Search for the cell housing the specified text and yield its [X, Y] center coordinate. 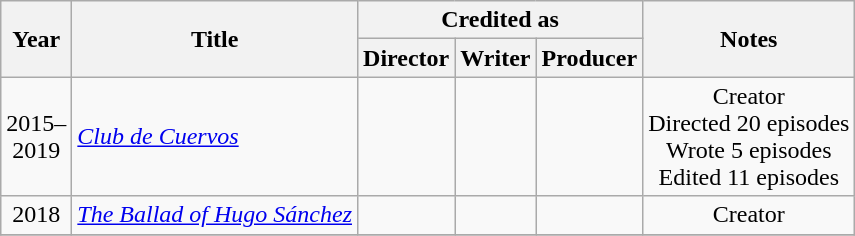
Creator [749, 215]
Notes [749, 39]
CreatorDirected 20 episodesWrote 5 episodesEdited 11 episodes [749, 136]
Club de Cuervos [215, 136]
Writer [496, 58]
Credited as [500, 20]
Year [36, 39]
The Ballad of Hugo Sánchez [215, 215]
Director [406, 58]
Title [215, 39]
2018 [36, 215]
Producer [590, 58]
2015–2019 [36, 136]
